Search for the cell housing the specified text and yield its [x, y] center coordinate. 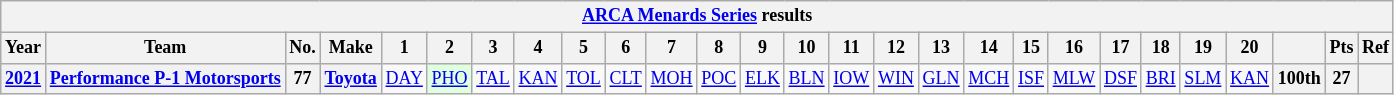
6 [626, 48]
MLW [1074, 78]
5 [584, 48]
3 [493, 48]
1 [404, 48]
17 [1121, 48]
14 [989, 48]
No. [302, 48]
PHO [450, 78]
SLM [1203, 78]
BLN [806, 78]
Team [165, 48]
ELK [763, 78]
9 [763, 48]
ISF [1032, 78]
Ref [1376, 48]
BRI [1160, 78]
IOW [852, 78]
8 [719, 48]
WIN [896, 78]
20 [1250, 48]
2 [450, 48]
18 [1160, 48]
CLT [626, 78]
DAY [404, 78]
100th [1299, 78]
Make [350, 48]
12 [896, 48]
10 [806, 48]
MCH [989, 78]
MOH [672, 78]
4 [538, 48]
DSF [1121, 78]
ARCA Menards Series results [698, 16]
19 [1203, 48]
13 [941, 48]
Pts [1342, 48]
POC [719, 78]
GLN [941, 78]
11 [852, 48]
Performance P-1 Motorsports [165, 78]
TAL [493, 78]
16 [1074, 48]
Year [24, 48]
27 [1342, 78]
15 [1032, 48]
2021 [24, 78]
Toyota [350, 78]
7 [672, 48]
77 [302, 78]
TOL [584, 78]
